For the text-containing cell, return its midpoint in [x, y] coordinate format. 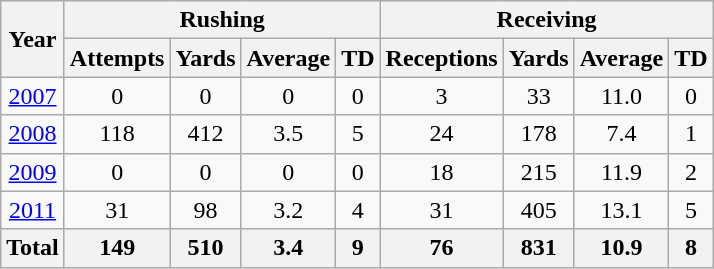
118 [117, 134]
831 [538, 248]
11.9 [622, 172]
2008 [33, 134]
178 [538, 134]
215 [538, 172]
Year [33, 39]
Receiving [546, 20]
1 [691, 134]
Attempts [117, 58]
510 [206, 248]
10.9 [622, 248]
18 [442, 172]
2009 [33, 172]
13.1 [622, 210]
2011 [33, 210]
2 [691, 172]
11.0 [622, 96]
3.4 [288, 248]
412 [206, 134]
24 [442, 134]
3.2 [288, 210]
9 [358, 248]
7.4 [622, 134]
405 [538, 210]
149 [117, 248]
4 [358, 210]
76 [442, 248]
33 [538, 96]
Receptions [442, 58]
8 [691, 248]
3.5 [288, 134]
98 [206, 210]
3 [442, 96]
Rushing [222, 20]
2007 [33, 96]
Total [33, 248]
